For the text-containing cell, return its midpoint in (x, y) coordinate format. 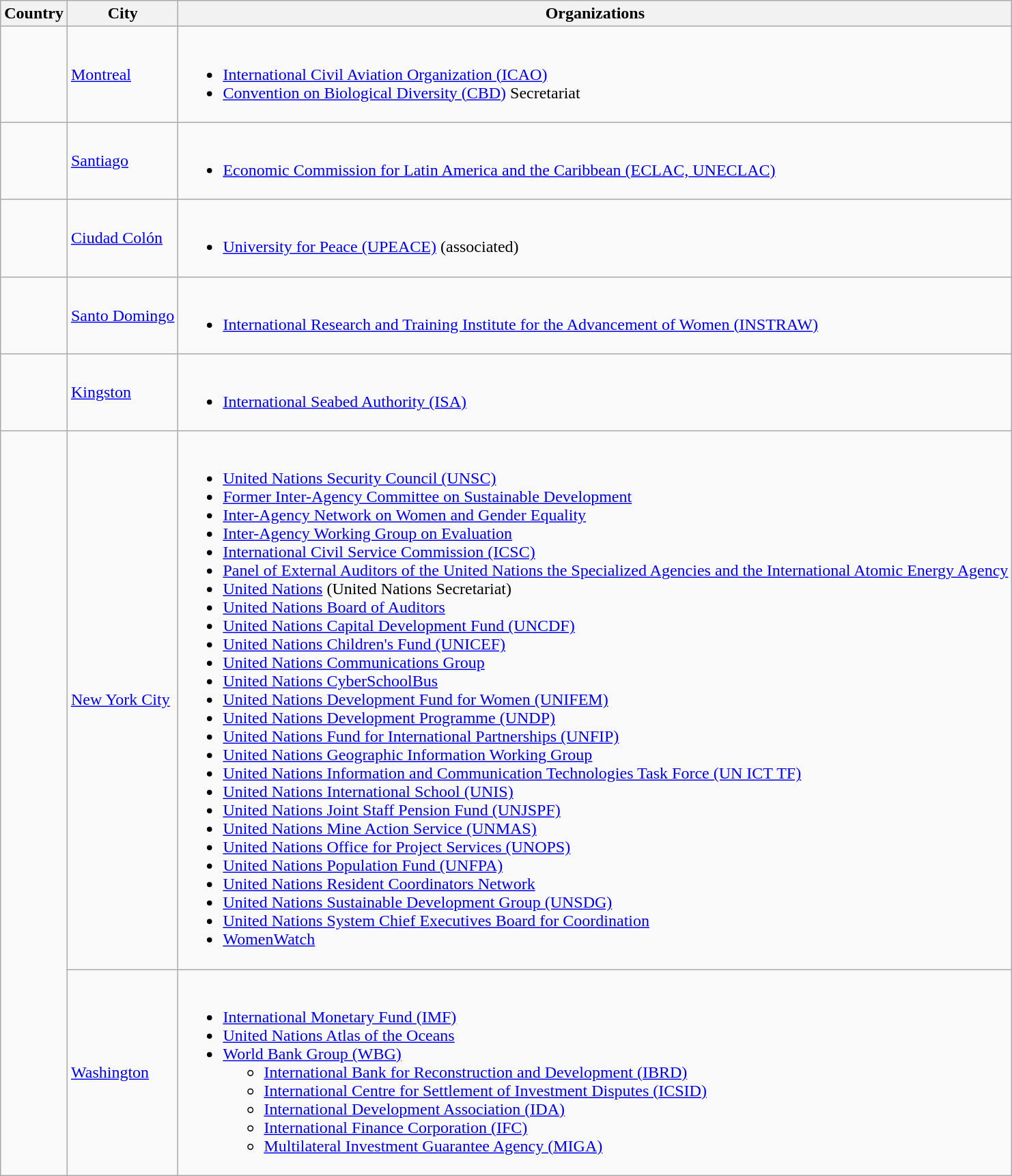
Santo Domingo (122, 316)
Kingston (122, 392)
University for Peace (UPEACE) (associated) (595, 238)
City (122, 14)
Economic Commission for Latin America and the Caribbean (ECLAC, UNECLAC) (595, 161)
Country (34, 14)
Washington (122, 1072)
Montreal (122, 74)
Organizations (595, 14)
International Civil Aviation Organization (ICAO)Convention on Biological Diversity (CBD) Secretariat (595, 74)
New York City (122, 700)
Ciudad Colón (122, 238)
International Research and Training Institute for the Advancement of Women (INSTRAW) (595, 316)
Santiago (122, 161)
International Seabed Authority (ISA) (595, 392)
